Identify which cell holds the provided text, then report its (X, Y) central coordinate. 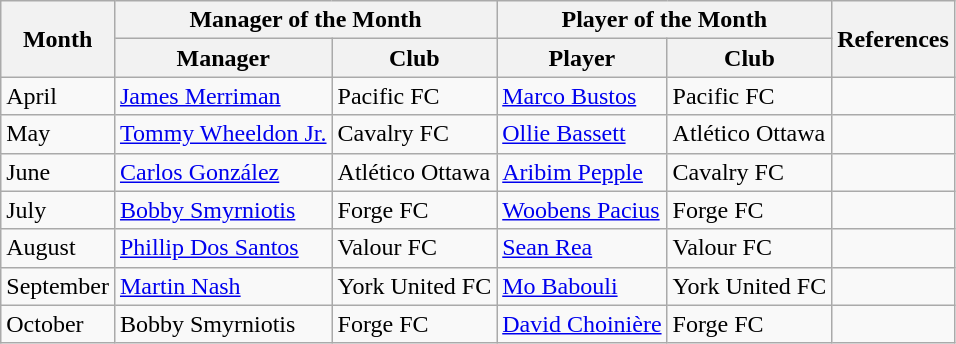
September (58, 286)
Manager of the Month (305, 20)
Phillip Dos Santos (223, 248)
June (58, 172)
August (58, 248)
Player of the Month (664, 20)
Aribim Pepple (582, 172)
Martin Nash (223, 286)
Mo Babouli (582, 286)
Player (582, 58)
David Choinière (582, 324)
Tommy Wheeldon Jr. (223, 134)
Carlos González (223, 172)
May (58, 134)
Manager (223, 58)
October (58, 324)
Month (58, 39)
April (58, 96)
James Merriman (223, 96)
Sean Rea (582, 248)
References (894, 39)
Marco Bustos (582, 96)
July (58, 210)
Woobens Pacius (582, 210)
Ollie Bassett (582, 134)
